For the text-containing cell, return its midpoint in (x, y) coordinate format. 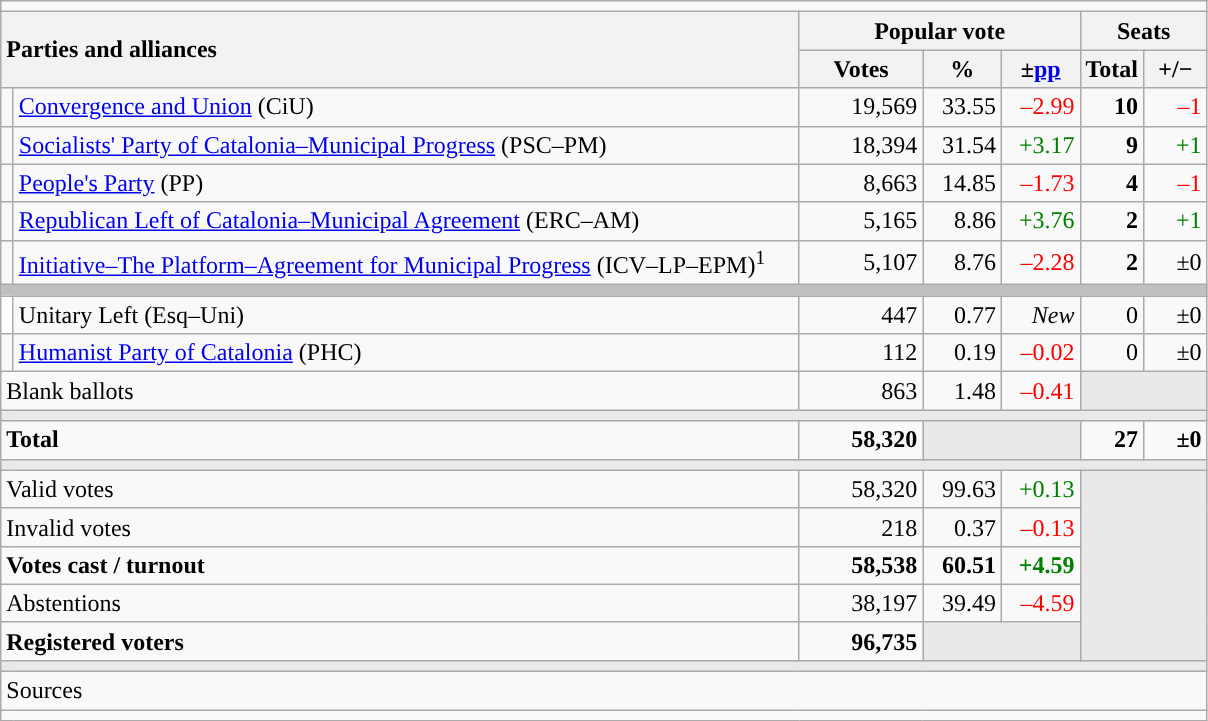
863 (861, 391)
Sources (604, 691)
0.19 (962, 353)
447 (861, 315)
+0.13 (1040, 489)
8.76 (962, 262)
±pp (1040, 69)
New (1040, 315)
39.49 (962, 603)
96,735 (861, 641)
% (962, 69)
58,538 (861, 565)
Invalid votes (400, 527)
8.86 (962, 221)
31.54 (962, 145)
+3.76 (1040, 221)
112 (861, 353)
5,165 (861, 221)
–1.73 (1040, 183)
+3.17 (1040, 145)
Votes cast / turnout (400, 565)
33.55 (962, 107)
Convergence and Union (CiU) (406, 107)
Republican Left of Catalonia–Municipal Agreement (ERC–AM) (406, 221)
Abstentions (400, 603)
–2.99 (1040, 107)
–4.59 (1040, 603)
18,394 (861, 145)
19,569 (861, 107)
27 (1112, 440)
60.51 (962, 565)
0.77 (962, 315)
Initiative–The Platform–Agreement for Municipal Progress (ICV–LP–EPM)1 (406, 262)
99.63 (962, 489)
1.48 (962, 391)
Seats (1144, 31)
Socialists' Party of Catalonia–Municipal Progress (PSC–PM) (406, 145)
Registered voters (400, 641)
Popular vote (940, 31)
Parties and alliances (400, 50)
38,197 (861, 603)
People's Party (PP) (406, 183)
5,107 (861, 262)
9 (1112, 145)
–2.28 (1040, 262)
14.85 (962, 183)
–0.41 (1040, 391)
+/− (1176, 69)
Humanist Party of Catalonia (PHC) (406, 353)
–0.13 (1040, 527)
+4.59 (1040, 565)
–0.02 (1040, 353)
8,663 (861, 183)
10 (1112, 107)
Unitary Left (Esq–Uni) (406, 315)
Valid votes (400, 489)
4 (1112, 183)
0.37 (962, 527)
Blank ballots (400, 391)
Votes (861, 69)
218 (861, 527)
